Output the (x, y) coordinate of the center of the cell containing the given text.  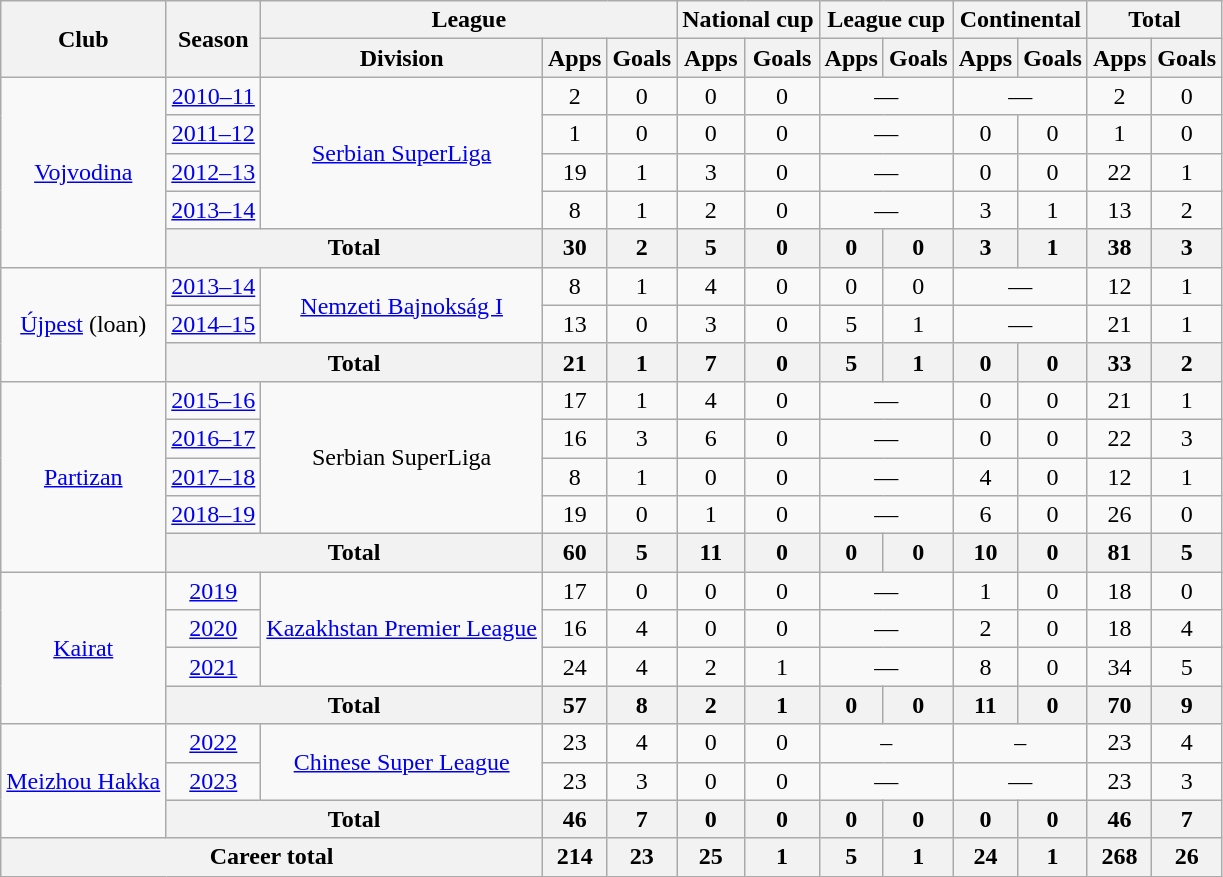
2018–19 (214, 515)
League (469, 20)
30 (574, 248)
214 (574, 857)
33 (1119, 362)
70 (1119, 705)
57 (574, 705)
25 (711, 857)
Continental (1020, 20)
81 (1119, 553)
60 (574, 553)
2022 (214, 743)
Vojvodina (84, 172)
Season (214, 39)
2016–17 (214, 438)
League cup (886, 20)
Meizhou Hakka (84, 781)
2021 (214, 667)
2010–11 (214, 96)
9 (1187, 705)
38 (1119, 248)
34 (1119, 667)
268 (1119, 857)
2019 (214, 591)
Club (84, 39)
2023 (214, 781)
2020 (214, 629)
Kairat (84, 648)
Újpest (loan) (84, 324)
Career total (272, 857)
Nemzeti Bajnokság I (402, 305)
2015–16 (214, 400)
Chinese Super League (402, 762)
2011–12 (214, 134)
Partizan (84, 476)
2012–13 (214, 172)
Division (402, 58)
10 (985, 553)
2014–15 (214, 324)
Kazakhstan Premier League (402, 629)
2017–18 (214, 477)
National cup (748, 20)
